Return (X, Y) of the center of cell containing provided text 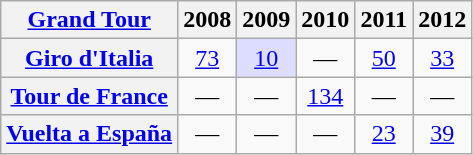
39 (442, 134)
2012 (442, 20)
Giro d'Italia (90, 58)
23 (384, 134)
2008 (208, 20)
10 (266, 58)
2009 (266, 20)
Vuelta a España (90, 134)
33 (442, 58)
134 (326, 96)
2010 (326, 20)
73 (208, 58)
50 (384, 58)
2011 (384, 20)
Grand Tour (90, 20)
Tour de France (90, 96)
